Determine the (x, y) coordinate at the center of the cell enclosing the given text.  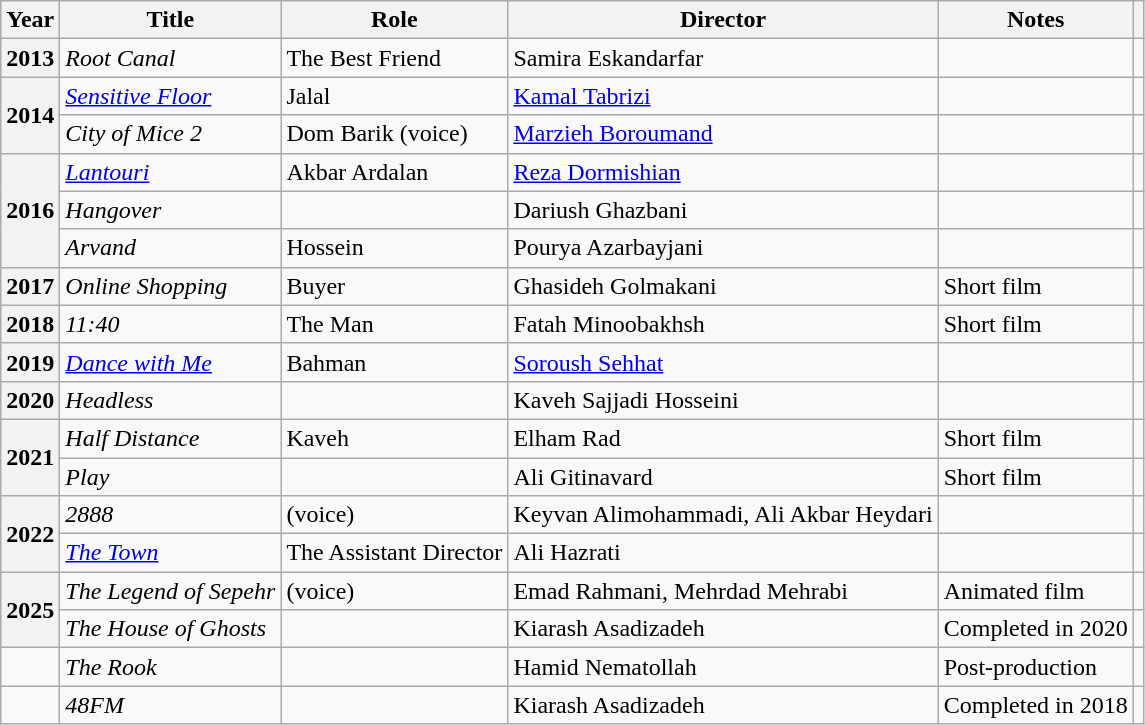
The Assistant Director (394, 553)
The Town (170, 553)
Dance with Me (170, 362)
11:40 (170, 324)
Ali Gitinavard (723, 477)
Elham Rad (723, 438)
48FM (170, 705)
The Best Friend (394, 58)
Kaveh (394, 438)
Role (394, 20)
2018 (30, 324)
2014 (30, 115)
Kamal Tabrizi (723, 96)
2016 (30, 210)
Headless (170, 400)
Post-production (1036, 667)
The Legend of Sepehr (170, 591)
City of Mice 2 (170, 134)
2019 (30, 362)
The House of Ghosts (170, 629)
Dom Barik (voice) (394, 134)
Ali Hazrati (723, 553)
The Man (394, 324)
Kaveh Sajjadi Hosseini (723, 400)
Fatah Minoobakhsh (723, 324)
Title (170, 20)
Hangover (170, 210)
Bahman (394, 362)
Emad Rahmani, Mehrdad Mehrabi (723, 591)
Notes (1036, 20)
Director (723, 20)
Completed in 2018 (1036, 705)
Jalal (394, 96)
Lantouri (170, 172)
Root Canal (170, 58)
Samira Eskandarfar (723, 58)
Year (30, 20)
Sensitive Floor (170, 96)
2017 (30, 286)
Buyer (394, 286)
2022 (30, 534)
Reza Dormishian (723, 172)
Soroush Sehhat (723, 362)
Ghasideh Golmakani (723, 286)
Marzieh Boroumand (723, 134)
2020 (30, 400)
Pourya Azarbayjani (723, 248)
Completed in 2020 (1036, 629)
Online Shopping (170, 286)
Keyvan Alimohammadi, Ali Akbar Heydari (723, 515)
Half Distance (170, 438)
Arvand (170, 248)
Akbar Ardalan (394, 172)
Hamid Nematollah (723, 667)
Play (170, 477)
2021 (30, 457)
2025 (30, 610)
Animated film (1036, 591)
Hossein (394, 248)
2013 (30, 58)
The Rook (170, 667)
Dariush Ghazbani (723, 210)
2888 (170, 515)
